Return [x, y] of the center of cell containing provided text 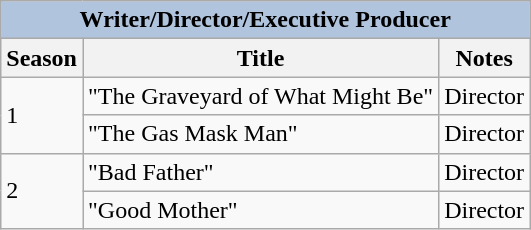
"Good Mother" [260, 210]
"The Graveyard of What Might Be" [260, 96]
Season [42, 58]
1 [42, 115]
"Bad Father" [260, 172]
2 [42, 191]
Notes [484, 58]
Title [260, 58]
Writer/Director/Executive Producer [266, 20]
"The Gas Mask Man" [260, 134]
